Extract the [x, y] coordinate from the center of the cell holding the provided text.  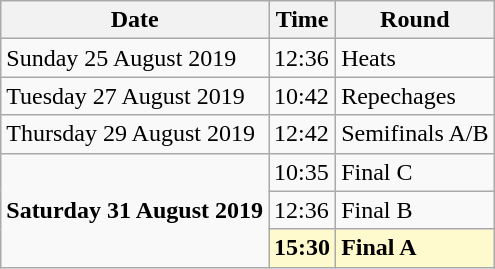
Heats [415, 58]
Date [135, 20]
10:42 [302, 96]
Round [415, 20]
Tuesday 27 August 2019 [135, 96]
Sunday 25 August 2019 [135, 58]
Final C [415, 172]
Saturday 31 August 2019 [135, 210]
15:30 [302, 248]
Repechages [415, 96]
10:35 [302, 172]
Time [302, 20]
Final B [415, 210]
12:42 [302, 134]
Final A [415, 248]
Semifinals A/B [415, 134]
Thursday 29 August 2019 [135, 134]
